Return the [x, y] coordinate for the center point of the cell that contains the specified text.  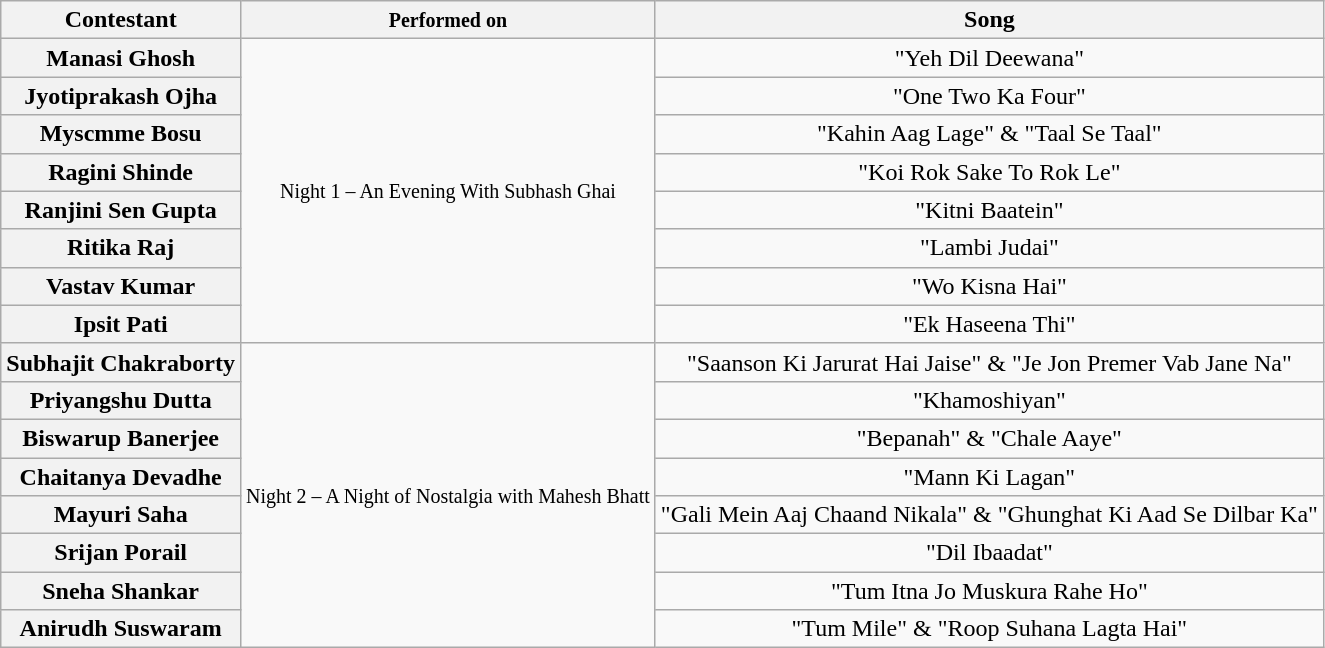
Anirudh Suswaram [121, 629]
Performed on [448, 20]
"Kitni Baatein" [989, 210]
"Tum Itna Jo Muskura Rahe Ho" [989, 591]
Ragini Shinde [121, 172]
Mayuri Saha [121, 515]
"Lambi Judai" [989, 248]
"One Two Ka Four" [989, 96]
Subhajit Chakraborty [121, 362]
"Bepanah" & "Chale Aaye" [989, 438]
Night 1 – An Evening With Subhash Ghai [448, 191]
"Saanson Ki Jarurat Hai Jaise" & "Je Jon Premer Vab Jane Na" [989, 362]
Song [989, 20]
"Gali Mein Aaj Chaand Nikala" & "Ghunghat Ki Aad Se Dilbar Ka" [989, 515]
Priyangshu Dutta [121, 400]
Biswarup Banerjee [121, 438]
"Kahin Aag Lage" & "Taal Se Taal" [989, 134]
Manasi Ghosh [121, 58]
Jyotiprakash Ojha [121, 96]
"Khamoshiyan" [989, 400]
Vastav Kumar [121, 286]
"Koi Rok Sake To Rok Le" [989, 172]
Srijan Porail [121, 553]
"Yeh Dil Deewana" [989, 58]
"Ek Haseena Thi" [989, 324]
"Mann Ki Lagan" [989, 477]
"Tum Mile" & "Roop Suhana Lagta Hai" [989, 629]
Ranjini Sen Gupta [121, 210]
Myscmme Bosu [121, 134]
"Dil Ibaadat" [989, 553]
"Wo Kisna Hai" [989, 286]
Sneha Shankar [121, 591]
Ritika Raj [121, 248]
Night 2 – A Night of Nostalgia with Mahesh Bhatt [448, 495]
Chaitanya Devadhe [121, 477]
Ipsit Pati [121, 324]
Contestant [121, 20]
